Identify which cell holds the provided text, then report its [X, Y] central coordinate. 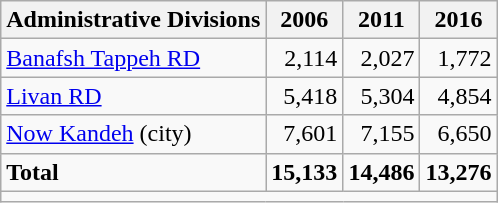
2011 [382, 20]
Total [134, 172]
13,276 [458, 172]
2016 [458, 20]
2006 [304, 20]
4,854 [458, 96]
5,418 [304, 96]
Banafsh Tappeh RD [134, 58]
2,114 [304, 58]
Administrative Divisions [134, 20]
14,486 [382, 172]
Livan RD [134, 96]
5,304 [382, 96]
2,027 [382, 58]
7,601 [304, 134]
1,772 [458, 58]
6,650 [458, 134]
15,133 [304, 172]
7,155 [382, 134]
Now Kandeh (city) [134, 134]
